Output the [x, y] coordinate of the center of the cell containing the given text.  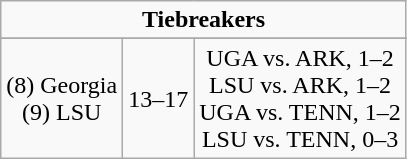
13–17 [158, 98]
(8) Georgia(9) LSU [62, 98]
Tiebreakers [204, 20]
UGA vs. ARK, 1–2LSU vs. ARK, 1–2UGA vs. TENN, 1–2LSU vs. TENN, 0–3 [300, 98]
